Pinpoint the cell where the given text exists, returning its [X, Y] midpoint coordinate. 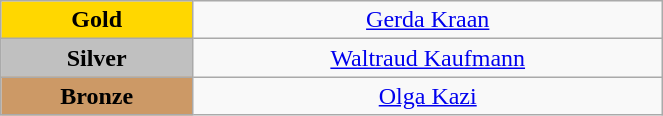
Gold [97, 20]
Gerda Kraan [428, 20]
Olga Kazi [428, 96]
Bronze [97, 96]
Waltraud Kaufmann [428, 58]
Silver [97, 58]
